Pinpoint the cell where the given text exists, returning its [X, Y] midpoint coordinate. 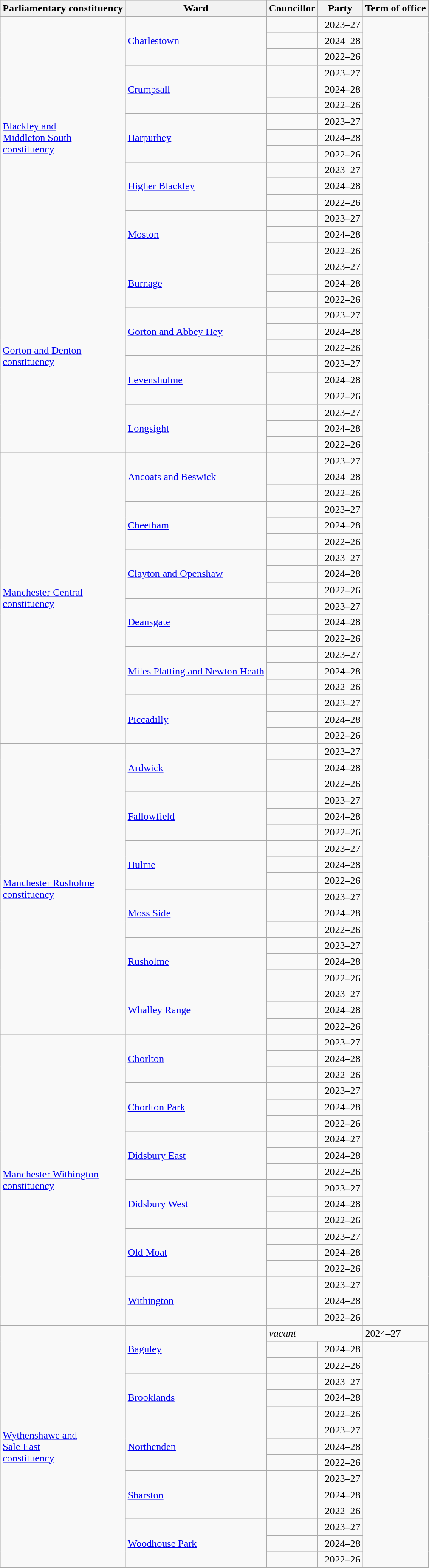
Ardwick [196, 768]
Clayton and Openshaw [196, 574]
Moss Side [196, 913]
Ward [196, 8]
Gorton and Abbey Hey [196, 332]
Higher Blackley [196, 186]
Didsbury West [196, 1204]
Crumpsall [196, 89]
Fallowfield [196, 816]
Ancoats and Beswick [196, 477]
Harpurhey [196, 138]
vacant [314, 1333]
Moston [196, 235]
Northenden [196, 1446]
Councillor [292, 8]
Sharston [196, 1495]
Chorlton Park [196, 1107]
Manchester Withingtonconstituency [63, 1180]
Gorton and Dentonconstituency [63, 356]
Rusholme [196, 961]
Burnage [196, 283]
Piccadilly [196, 719]
Party [340, 8]
Charlestown [196, 41]
Miles Platting and Newton Heath [196, 671]
Didsbury East [196, 1155]
Longsight [196, 428]
Chorlton [196, 1059]
Parliamentary constituency [63, 8]
Baguley [196, 1349]
Old Moat [196, 1253]
Woodhouse Park [196, 1543]
Brooklands [196, 1398]
Whalley Range [196, 1010]
Wythenshawe andSale Eastconstituency [63, 1447]
Withington [196, 1301]
Manchester Rusholmeconstituency [63, 889]
Hulme [196, 865]
Manchester Centralconstituency [63, 598]
Term of office [395, 8]
Deansgate [196, 622]
Levenshulme [196, 380]
Cheetham [196, 525]
Blackley andMiddleton Southconstituency [63, 138]
